Locate the cell with the specified text and output its (X, Y) center coordinate. 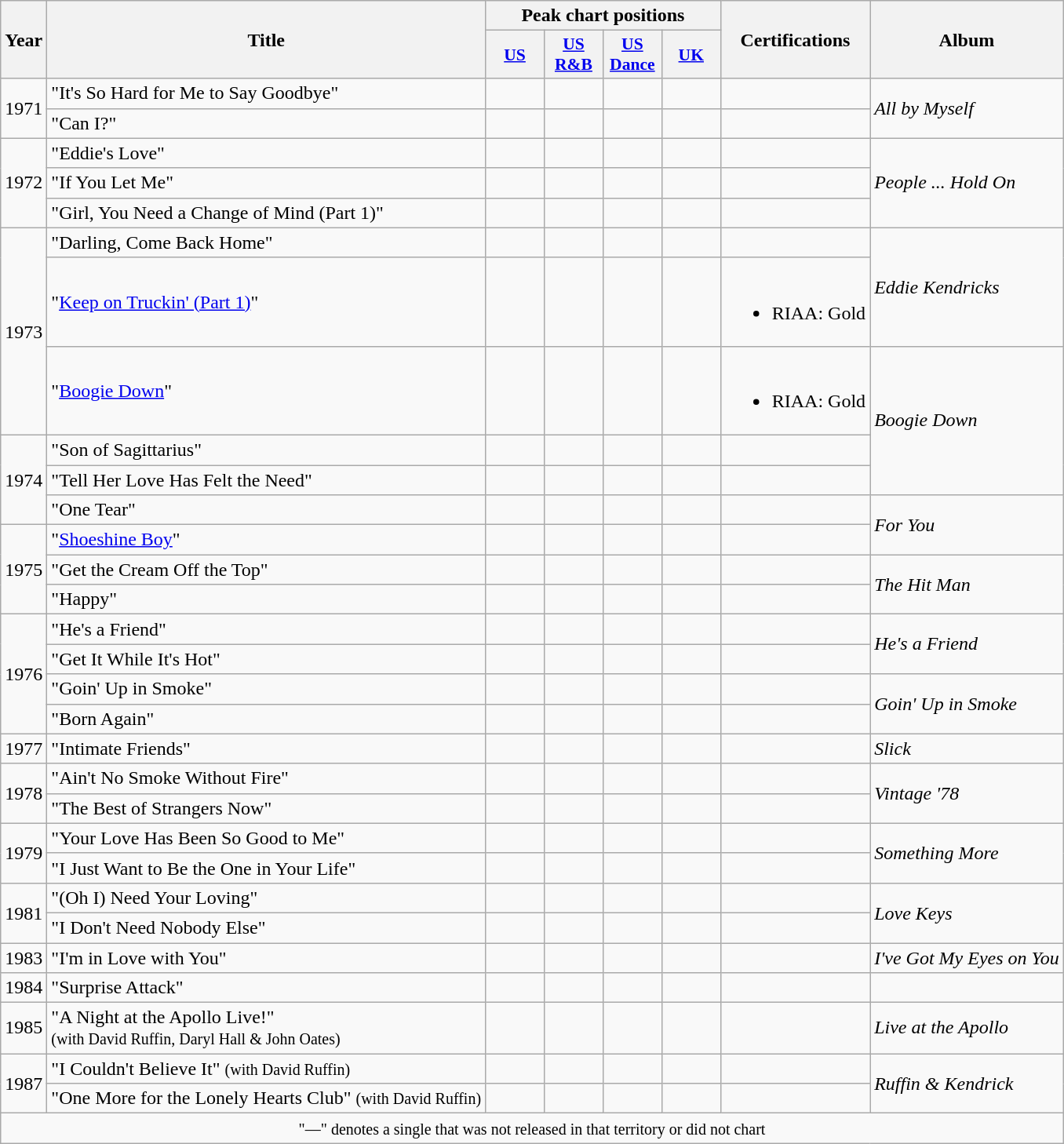
1974 (24, 479)
Vintage '78 (967, 793)
1987 (24, 1084)
1979 (24, 853)
Boogie Down (967, 421)
Certifications (795, 39)
"Girl, You Need a Change of Mind (Part 1)" (267, 213)
"Happy" (267, 599)
"A Night at the Apollo Live!" (with David Ruffin, Daryl Hall & John Oates) (267, 1028)
I've Got My Eyes on You (967, 958)
"Tell Her Love Has Felt the Need" (267, 479)
1985 (24, 1028)
"The Best of Strangers Now" (267, 808)
1981 (24, 913)
"Get the Cream Off the Top" (267, 570)
People ... Hold On (967, 183)
Ruffin & Kendrick (967, 1084)
Eddie Kendricks (967, 287)
1976 (24, 674)
"I Couldn't Believe It" (with David Ruffin) (267, 1069)
"I'm in Love with You" (267, 958)
"I Just Want to Be the One in Your Life" (267, 868)
"I Don't Need Nobody Else" (267, 927)
Slick (967, 749)
Title (267, 39)
1971 (24, 108)
UK (691, 55)
The Hit Man (967, 585)
"One Tear" (267, 510)
"Darling, Come Back Home" (267, 242)
For You (967, 525)
1972 (24, 183)
"Shoeshine Boy" (267, 540)
Album (967, 39)
"—" denotes a single that was not released in that territory or did not chart (532, 1128)
1984 (24, 988)
"Born Again" (267, 719)
"He's a Friend" (267, 629)
Something More (967, 853)
"Intimate Friends" (267, 749)
"It's So Hard for Me to Say Goodbye" (267, 93)
US Dance (632, 55)
"Your Love Has Been So Good to Me" (267, 838)
"Ain't No Smoke Without Fire" (267, 778)
"(Oh I) Need Your Loving" (267, 898)
1983 (24, 958)
1978 (24, 793)
"Eddie's Love" (267, 153)
"Goin' Up in Smoke" (267, 689)
"One More for the Lonely Hearts Club" (with David Ruffin) (267, 1098)
"Get It While It's Hot" (267, 659)
All by Myself (967, 108)
1973 (24, 331)
Live at the Apollo (967, 1028)
1977 (24, 749)
US R&B (574, 55)
"Surprise Attack" (267, 988)
Goin' Up in Smoke (967, 704)
"Son of Sagittarius" (267, 450)
"Keep on Truckin' (Part 1)" (267, 301)
Peak chart positions (603, 16)
"Can I?" (267, 123)
Love Keys (967, 913)
"If You Let Me" (267, 183)
Year (24, 39)
1975 (24, 570)
US (515, 55)
He's a Friend (967, 644)
"Boogie Down" (267, 391)
